Detect which cell encompasses the target text, then output its [x, y] center coordinate. 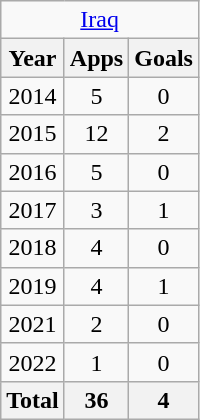
Iraq [100, 20]
Apps [96, 58]
Total [33, 400]
3 [96, 210]
2017 [33, 210]
2016 [33, 172]
36 [96, 400]
Goals [164, 58]
2019 [33, 286]
2021 [33, 324]
2015 [33, 134]
12 [96, 134]
Year [33, 58]
2018 [33, 248]
2022 [33, 362]
2014 [33, 96]
